For the text-containing cell, return its midpoint in (X, Y) coordinate format. 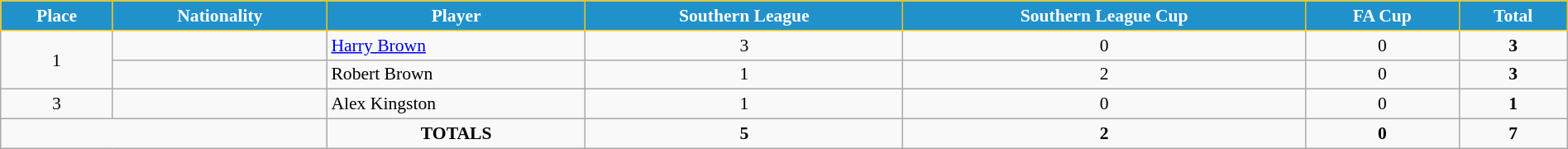
Robert Brown (457, 74)
7 (1513, 134)
Southern League (744, 16)
Harry Brown (457, 46)
Total (1513, 16)
Player (457, 16)
Nationality (220, 16)
Southern League Cup (1105, 16)
Alex Kingston (457, 104)
5 (744, 134)
Place (57, 16)
FA Cup (1383, 16)
TOTALS (457, 134)
